Determine the [X, Y] coordinate at the center of the cell enclosing the given text.  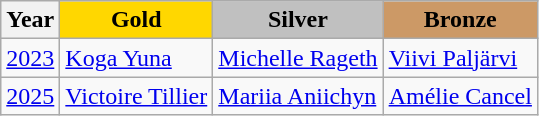
Bronze [460, 20]
Michelle Rageth [298, 58]
Koga Yuna [136, 58]
Victoire Tillier [136, 96]
Gold [136, 20]
2023 [30, 58]
Year [30, 20]
Amélie Cancel [460, 96]
Mariia Aniichyn [298, 96]
2025 [30, 96]
Viivi Paljärvi [460, 58]
Silver [298, 20]
